Return the (x, y) coordinate for the center point of the cell that contains the specified text.  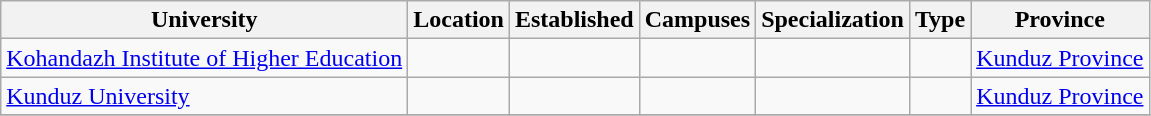
Specialization (833, 20)
Location (459, 20)
Kohandazh Institute of Higher Education (204, 58)
Type (940, 20)
Kunduz University (204, 96)
Province (1060, 20)
University (204, 20)
Campuses (697, 20)
Established (574, 20)
